Search for the cell housing the specified text and yield its [x, y] center coordinate. 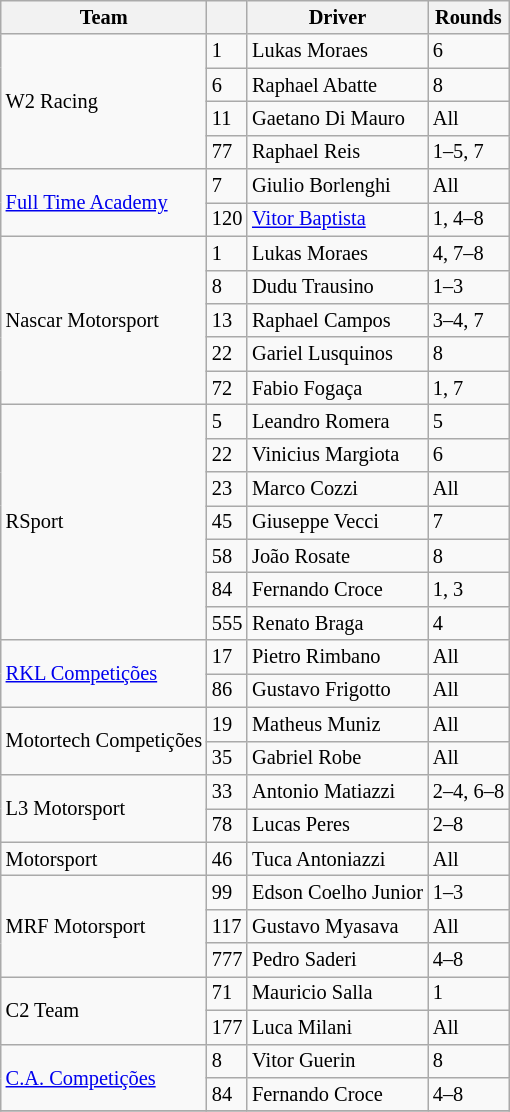
Gaetano Di Mauro [338, 118]
1–5, 7 [468, 152]
RSport [104, 522]
Giulio Borlenghi [338, 186]
Dudu Trausino [338, 287]
Vitor Guerin [338, 1061]
1, 3 [468, 589]
W2 Racing [104, 102]
35 [227, 758]
Vinicius Margiota [338, 455]
João Rosate [338, 556]
Mauricio Salla [338, 993]
Pietro Rimbano [338, 657]
Lucas Peres [338, 825]
Luca Milani [338, 1027]
11 [227, 118]
13 [227, 320]
23 [227, 489]
Gustavo Frigotto [338, 690]
177 [227, 1027]
Nascar Motorsport [104, 320]
1, 4–8 [468, 219]
Full Time Academy [104, 202]
99 [227, 892]
Team [104, 17]
Giuseppe Vecci [338, 522]
2–4, 6–8 [468, 791]
3–4, 7 [468, 320]
4 [468, 623]
Motorsport [104, 859]
33 [227, 791]
86 [227, 690]
Edson Coelho Junior [338, 892]
45 [227, 522]
L3 Motorsport [104, 808]
Pedro Saderi [338, 960]
Gabriel Robe [338, 758]
Gariel Lusquinos [338, 354]
77 [227, 152]
RKL Competições [104, 674]
4, 7–8 [468, 253]
Driver [338, 17]
Tuca Antoniazzi [338, 859]
555 [227, 623]
1, 7 [468, 388]
Leandro Romera [338, 421]
Raphael Campos [338, 320]
Vitor Baptista [338, 219]
Gustavo Myasava [338, 926]
Marco Cozzi [338, 489]
C2 Team [104, 1010]
777 [227, 960]
Raphael Reis [338, 152]
78 [227, 825]
17 [227, 657]
C.A. Competições [104, 1078]
Matheus Muniz [338, 724]
46 [227, 859]
117 [227, 926]
120 [227, 219]
Motortech Competições [104, 740]
Fabio Fogaça [338, 388]
2–8 [468, 825]
71 [227, 993]
Rounds [468, 17]
Raphael Abatte [338, 85]
Renato Braga [338, 623]
58 [227, 556]
Antonio Matiazzi [338, 791]
72 [227, 388]
19 [227, 724]
MRF Motorsport [104, 926]
